Extract the (x, y) coordinate from the center of the cell holding the provided text.  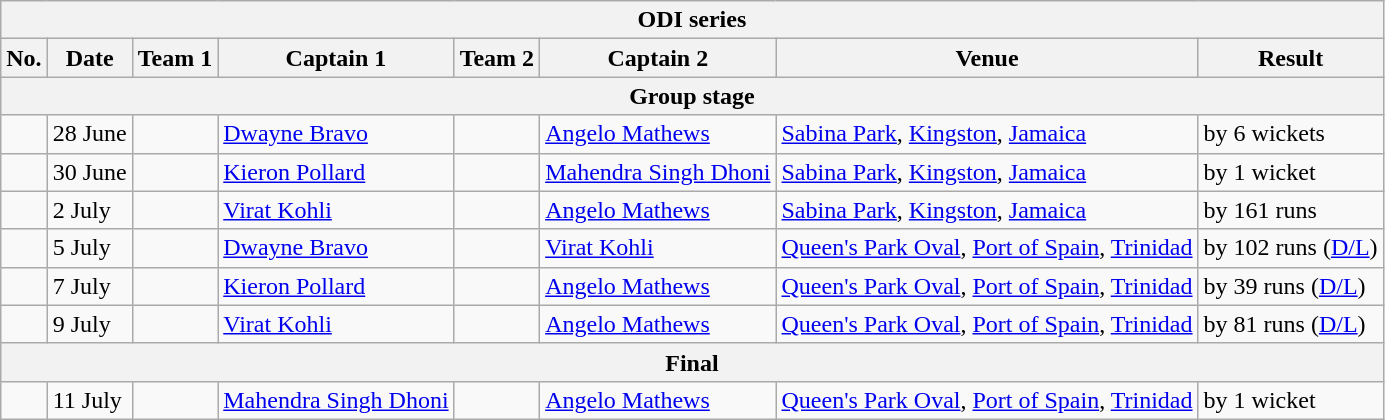
Date (90, 58)
Captain 2 (658, 58)
Final (692, 362)
by 161 runs (1290, 210)
9 July (90, 324)
by 6 wickets (1290, 134)
No. (24, 58)
5 July (90, 248)
Captain 1 (336, 58)
Venue (987, 58)
Team 1 (175, 58)
Result (1290, 58)
2 July (90, 210)
by 39 runs (D/L) (1290, 286)
Group stage (692, 96)
ODI series (692, 20)
by 102 runs (D/L) (1290, 248)
11 July (90, 400)
30 June (90, 172)
Team 2 (497, 58)
by 81 runs (D/L) (1290, 324)
28 June (90, 134)
7 July (90, 286)
